Locate the cell with the specified text and output its [X, Y] center coordinate. 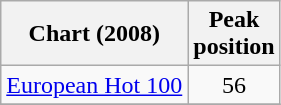
Chart (2008) [94, 34]
Peakposition [234, 34]
56 [234, 85]
European Hot 100 [94, 85]
